From the cell containing the given text, extract its center point as [X, Y] coordinate. 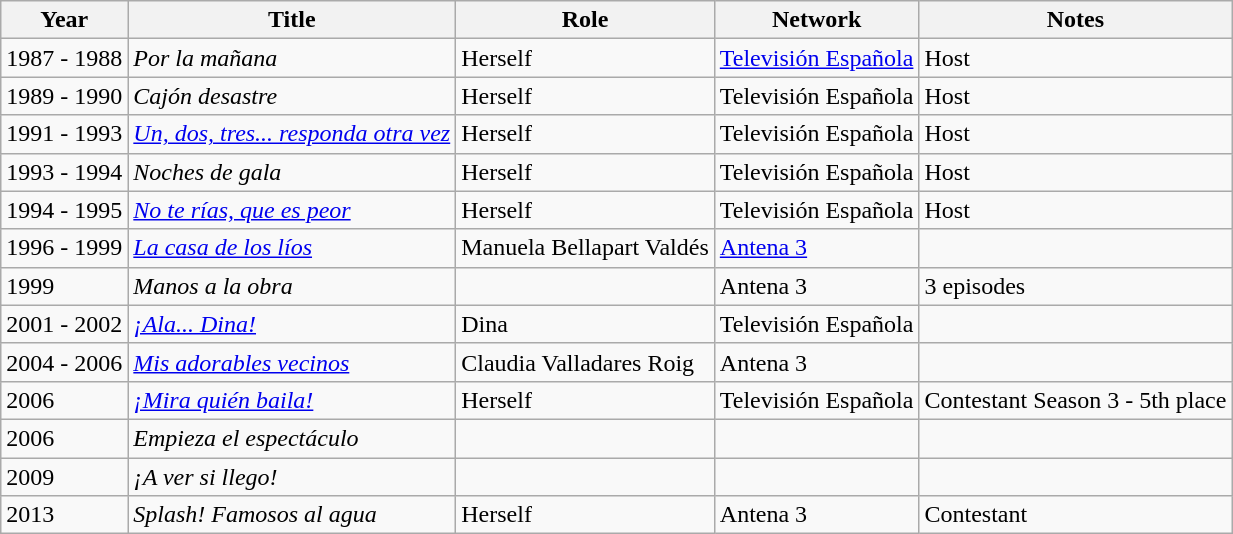
1991 - 1993 [64, 134]
Un, dos, tres... responda otra vez [292, 134]
La casa de los líos [292, 248]
1993 - 1994 [64, 172]
Network [816, 20]
Empieza el espectáculo [292, 438]
3 episodes [1076, 286]
Claudia Valladares Roig [586, 362]
Splash! Famosos al agua [292, 515]
Year [64, 20]
Noches de gala [292, 172]
1994 - 1995 [64, 210]
Role [586, 20]
1989 - 1990 [64, 96]
No te rías, que es peor [292, 210]
1987 - 1988 [64, 58]
Mis adorables vecinos [292, 362]
2004 - 2006 [64, 362]
Cajón desastre [292, 96]
Dina [586, 324]
Manuela Bellapart Valdés [586, 248]
Contestant Season 3 - 5th place [1076, 400]
2009 [64, 477]
2013 [64, 515]
2001 - 2002 [64, 324]
Contestant [1076, 515]
1999 [64, 286]
Notes [1076, 20]
¡A ver si llego! [292, 477]
Title [292, 20]
¡Ala... Dina! [292, 324]
Manos a la obra [292, 286]
¡Mira quién baila! [292, 400]
Por la mañana [292, 58]
1996 - 1999 [64, 248]
